Locate the cell with the specified text and output its [X, Y] center coordinate. 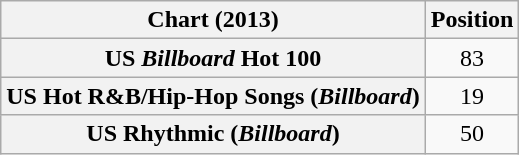
19 [472, 96]
Position [472, 20]
50 [472, 134]
Chart (2013) [213, 20]
US Billboard Hot 100 [213, 58]
US Rhythmic (Billboard) [213, 134]
83 [472, 58]
US Hot R&B/Hip-Hop Songs (Billboard) [213, 96]
